Extract the [X, Y] coordinate from the center of the cell holding the provided text.  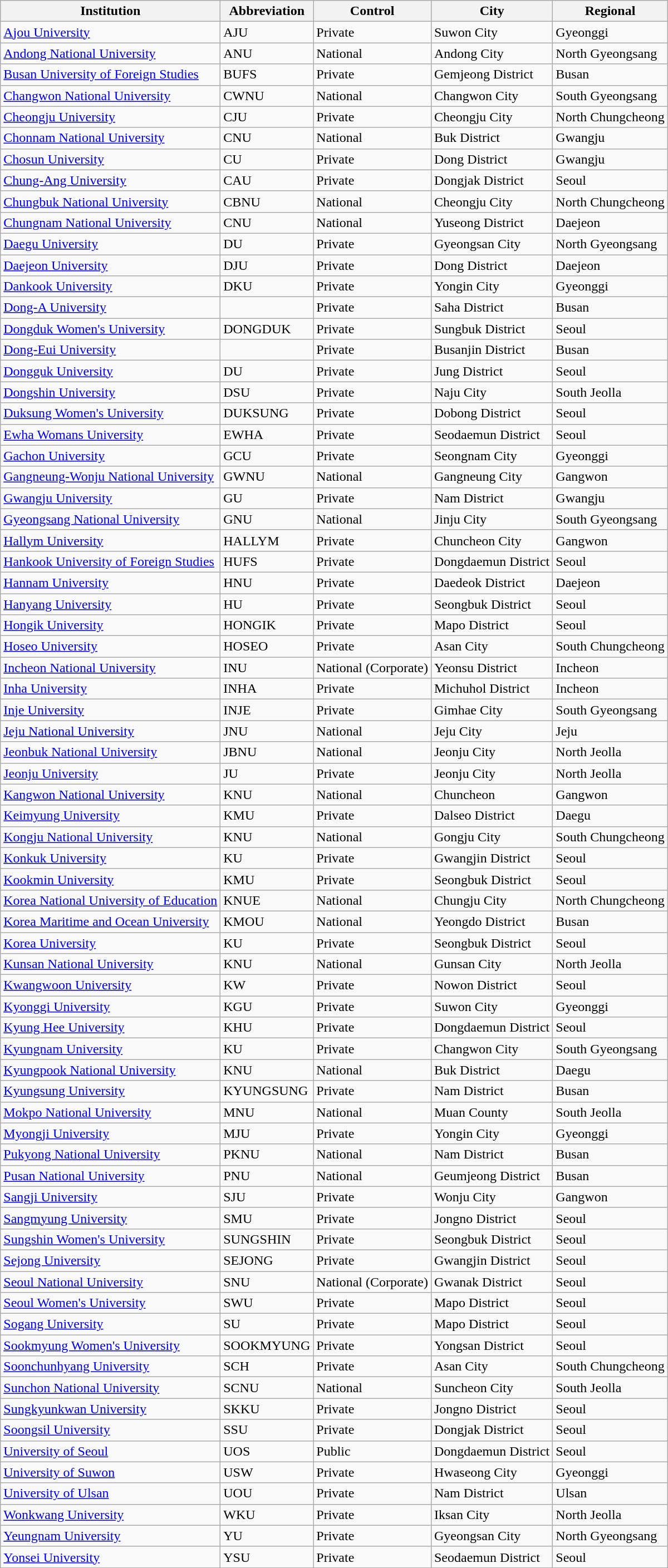
Sangji University [110, 1197]
Daejeon University [110, 265]
Wonju City [492, 1197]
Ajou University [110, 32]
Jeju National University [110, 731]
University of Seoul [110, 1451]
Kangwon National University [110, 795]
Gyeongsang National University [110, 519]
Wonkwang University [110, 1515]
Busan University of Foreign Studies [110, 75]
HONGIK [267, 625]
SMU [267, 1218]
Hankook University of Foreign Studies [110, 561]
Kyonggi University [110, 1007]
Jeju City [492, 731]
Kyungnam University [110, 1049]
Chung-Ang University [110, 180]
Korea Maritime and Ocean University [110, 921]
KYUNGSUNG [267, 1091]
PKNU [267, 1155]
Jung District [492, 371]
KGU [267, 1007]
SWU [267, 1303]
Dong-A University [110, 308]
Chungbuk National University [110, 201]
GNU [267, 519]
CBNU [267, 201]
EWHA [267, 435]
DJU [267, 265]
Dong-Eui University [110, 350]
Pusan National University [110, 1176]
Duksung Women's University [110, 413]
UOU [267, 1493]
Konkuk University [110, 858]
Yeonsu District [492, 668]
Dankook University [110, 287]
Chuncheon City [492, 540]
Korea University [110, 943]
Ewha Womans University [110, 435]
Sejong University [110, 1260]
University of Suwon [110, 1472]
SOOKMYUNG [267, 1345]
Jeonbuk National University [110, 752]
HUFS [267, 561]
Daegu University [110, 244]
KW [267, 985]
Kookmin University [110, 879]
Jeonju University [110, 773]
Geumjeong District [492, 1176]
Gemjeong District [492, 75]
Chungnam National University [110, 223]
Kwangwoon University [110, 985]
CAU [267, 180]
DKU [267, 287]
SCH [267, 1367]
Dongguk University [110, 371]
INU [267, 668]
Yongsan District [492, 1345]
SUNGSHIN [267, 1239]
Kyungsung University [110, 1091]
Gangneung-Wonju National University [110, 477]
Chungju City [492, 900]
KHU [267, 1028]
Saha District [492, 308]
Jinju City [492, 519]
HOSEO [267, 647]
Hoseo University [110, 647]
HNU [267, 583]
SU [267, 1324]
Pukyong National University [110, 1155]
CJU [267, 117]
Public [372, 1451]
Chonnam National University [110, 138]
SSU [267, 1430]
Hongik University [110, 625]
Gunsan City [492, 964]
Incheon National University [110, 668]
Yeungnam University [110, 1536]
Chosun University [110, 159]
BUFS [267, 75]
Myongji University [110, 1133]
YU [267, 1536]
Abbreviation [267, 11]
Keimyung University [110, 816]
Sungshin Women's University [110, 1239]
GU [267, 498]
DSU [267, 392]
Chuncheon [492, 795]
Gimhae City [492, 710]
Hallym University [110, 540]
AJU [267, 32]
Sunchon National University [110, 1388]
Hannam University [110, 583]
Iksan City [492, 1515]
SCNU [267, 1388]
Soonchunhyang University [110, 1367]
CWNU [267, 96]
Dalseo District [492, 816]
Hwaseong City [492, 1472]
Nowon District [492, 985]
CU [267, 159]
Control [372, 11]
Busanjin District [492, 350]
Seoul Women's University [110, 1303]
Dongshin University [110, 392]
Gachon University [110, 456]
SKKU [267, 1409]
Kyungpook National University [110, 1070]
HALLYM [267, 540]
City [492, 11]
INJE [267, 710]
Inha University [110, 689]
SEJONG [267, 1260]
Gwanak District [492, 1281]
Institution [110, 11]
Changwon National University [110, 96]
Suncheon City [492, 1388]
GCU [267, 456]
Sangmyung University [110, 1218]
Daedeok District [492, 583]
Yonsei University [110, 1557]
University of Ulsan [110, 1493]
Yeongdo District [492, 921]
HU [267, 604]
KMOU [267, 921]
KNUE [267, 900]
Andong City [492, 53]
DONGDUK [267, 329]
Sogang University [110, 1324]
SJU [267, 1197]
Gangneung City [492, 477]
Sungbuk District [492, 329]
Hanyang University [110, 604]
Seoul National University [110, 1281]
GWNU [267, 477]
UOS [267, 1451]
ANU [267, 53]
Mokpo National University [110, 1112]
Muan County [492, 1112]
MNU [267, 1112]
PNU [267, 1176]
Kongju National University [110, 837]
Ulsan [610, 1493]
Regional [610, 11]
Yuseong District [492, 223]
SNU [267, 1281]
Gwangju University [110, 498]
USW [267, 1472]
Andong National University [110, 53]
Sookmyung Women's University [110, 1345]
WKU [267, 1515]
DUKSUNG [267, 413]
Jeju [610, 731]
Cheongju University [110, 117]
Kyung Hee University [110, 1028]
Inje University [110, 710]
Korea National University of Education [110, 900]
MJU [267, 1133]
Sungkyunkwan University [110, 1409]
Dobong District [492, 413]
INHA [267, 689]
Kunsan National University [110, 964]
JU [267, 773]
Gongju City [492, 837]
Dongduk Women's University [110, 329]
Seongnam City [492, 456]
JBNU [267, 752]
Soongsil University [110, 1430]
YSU [267, 1557]
JNU [267, 731]
Naju City [492, 392]
Michuhol District [492, 689]
